Find where the given text appears and provide that cell's center as [X, Y] coordinate. 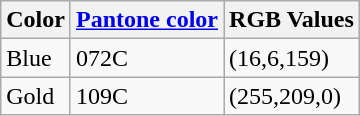
Blue [36, 58]
(255,209,0) [292, 96]
Gold [36, 96]
Pantone color [146, 20]
(16,6,159) [292, 58]
RGB Values [292, 20]
109C [146, 96]
072C [146, 58]
Color [36, 20]
